Find where the given text appears and provide that cell's center as (x, y) coordinate. 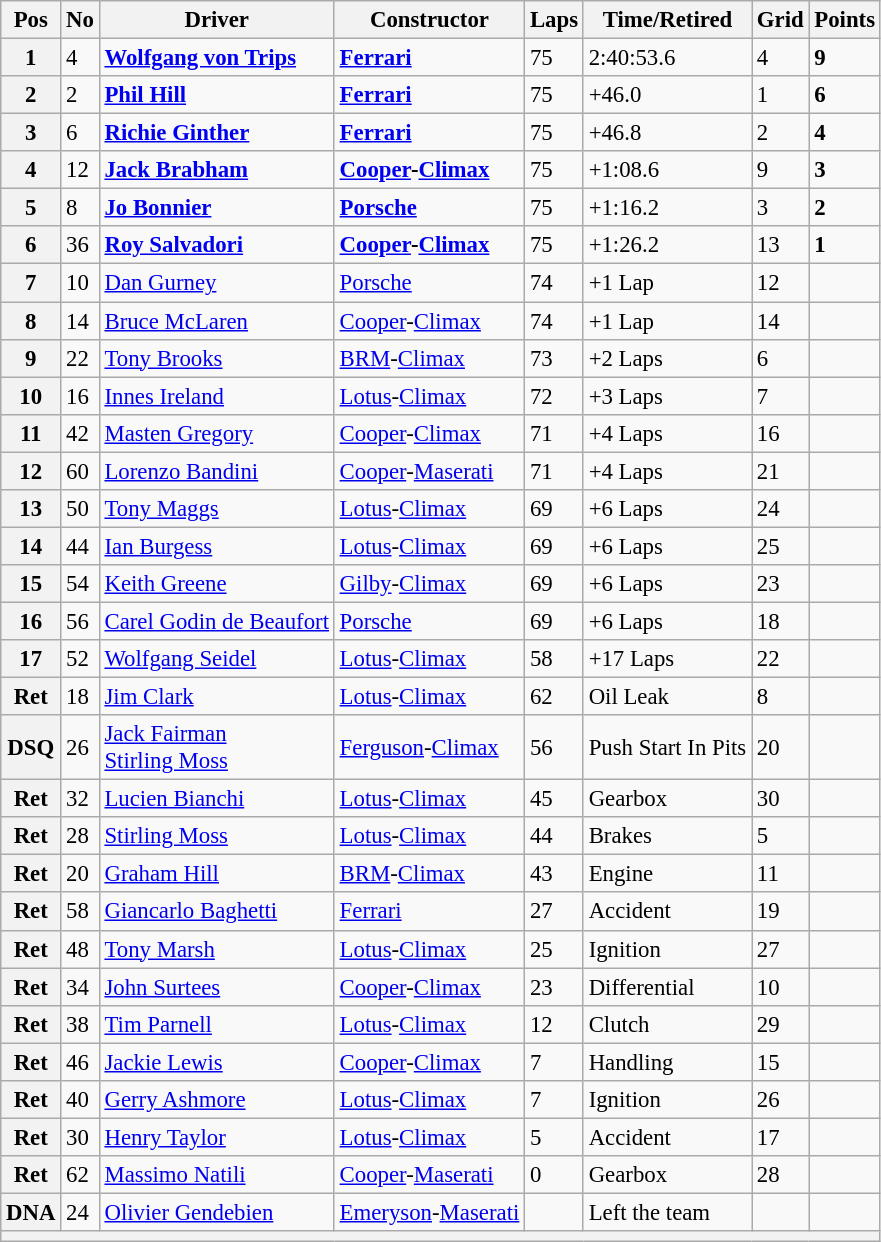
45 (554, 799)
Masten Gregory (216, 433)
Henry Taylor (216, 1137)
Roy Salvadori (216, 245)
Graham Hill (216, 874)
Left the team (667, 1212)
Olivier Gendebien (216, 1212)
72 (554, 396)
Jim Clark (216, 697)
Ian Burgess (216, 546)
Push Start In Pits (667, 748)
+1:26.2 (667, 245)
Gerry Ashmore (216, 1100)
Constructor (429, 20)
0 (554, 1175)
+46.8 (667, 133)
Giancarlo Baghetti (216, 912)
Tony Brooks (216, 358)
54 (80, 584)
21 (780, 471)
32 (80, 799)
Bruce McLaren (216, 321)
Emeryson-Maserati (429, 1212)
Engine (667, 874)
Grid (780, 20)
42 (80, 433)
+17 Laps (667, 659)
Clutch (667, 1024)
+2 Laps (667, 358)
Lucien Bianchi (216, 799)
19 (780, 912)
Ferguson-Climax (429, 748)
DSQ (31, 748)
Handling (667, 1062)
Keith Greene (216, 584)
Tony Marsh (216, 949)
52 (80, 659)
Massimo Natili (216, 1175)
Innes Ireland (216, 396)
Pos (31, 20)
73 (554, 358)
Differential (667, 987)
Driver (216, 20)
Carel Godin de Beaufort (216, 621)
+46.0 (667, 95)
+3 Laps (667, 396)
Tony Maggs (216, 509)
50 (80, 509)
Jo Bonnier (216, 208)
48 (80, 949)
Oil Leak (667, 697)
+1:16.2 (667, 208)
Phil Hill (216, 95)
34 (80, 987)
46 (80, 1062)
Jack Brabham (216, 170)
DNA (31, 1212)
2:40:53.6 (667, 58)
Time/Retired (667, 20)
38 (80, 1024)
Wolfgang von Trips (216, 58)
+1:08.6 (667, 170)
No (80, 20)
Lorenzo Bandini (216, 471)
Wolfgang Seidel (216, 659)
Tim Parnell (216, 1024)
Points (844, 20)
40 (80, 1100)
Dan Gurney (216, 283)
Laps (554, 20)
Gilby-Climax (429, 584)
Jackie Lewis (216, 1062)
60 (80, 471)
Jack Fairman Stirling Moss (216, 748)
John Surtees (216, 987)
Brakes (667, 836)
36 (80, 245)
29 (780, 1024)
Richie Ginther (216, 133)
Stirling Moss (216, 836)
43 (554, 874)
